Return the [x, y] coordinate for the center point of the cell that contains the specified text.  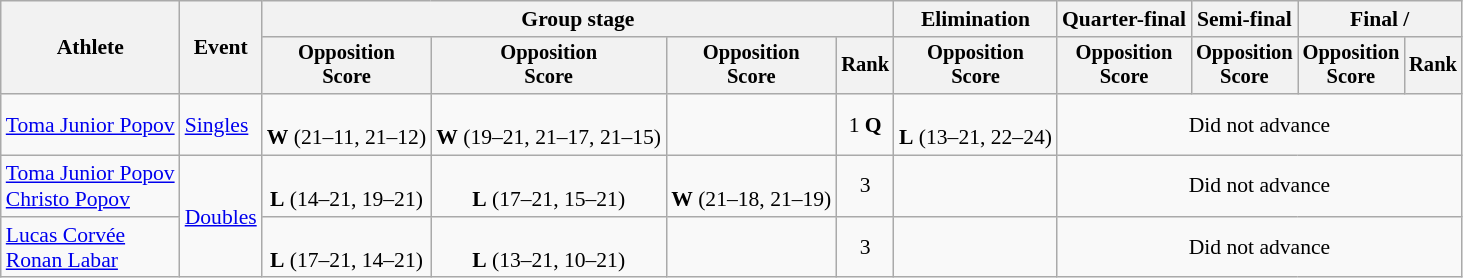
1 Q [865, 124]
Toma Junior PopovChristo Popov [90, 186]
L (17–21, 14–21) [346, 248]
W (19–21, 21–17, 21–15) [548, 124]
Semi-final [1244, 19]
Event [221, 48]
L (17–21, 15–21) [548, 186]
Quarter-final [1124, 19]
Doubles [221, 217]
Group stage [578, 19]
Elimination [976, 19]
W (21–18, 21–19) [751, 186]
Athlete [90, 48]
Lucas CorvéeRonan Labar [90, 248]
W (21–11, 21–12) [346, 124]
L (13–21, 22–24) [976, 124]
Singles [221, 124]
L (14–21, 19–21) [346, 186]
Toma Junior Popov [90, 124]
L (13–21, 10–21) [548, 248]
Final / [1380, 19]
